Extract the [x, y] coordinate from the center of the cell holding the provided text.  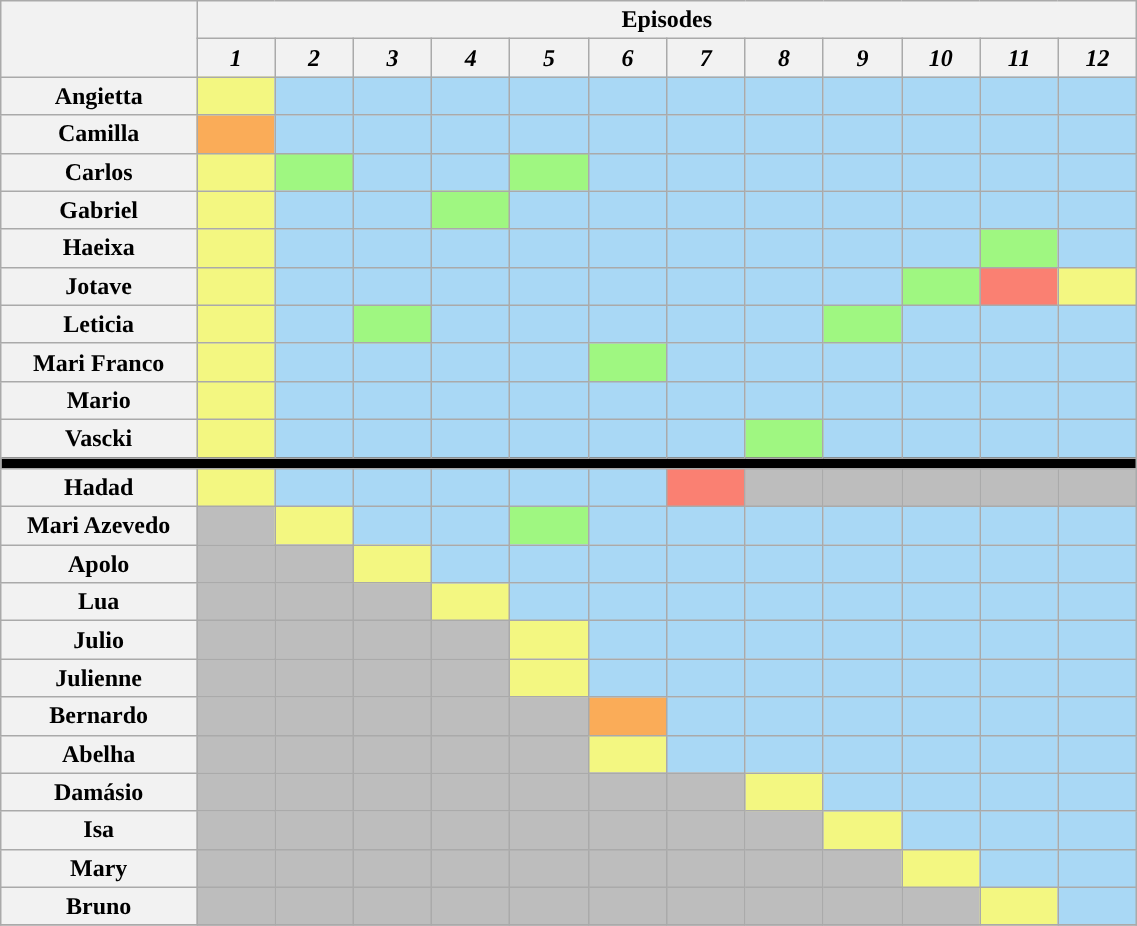
Episodes [667, 20]
Bruno [99, 906]
Haeixa [99, 248]
Damásio [99, 792]
Camilla [99, 134]
6 [627, 58]
Apolo [99, 564]
Jotave [99, 286]
7 [706, 58]
3 [392, 58]
2 [314, 58]
5 [549, 58]
Mary [99, 868]
Mario [99, 400]
Carlos [99, 172]
10 [941, 58]
Leticia [99, 324]
Hadad [99, 488]
Mari Franco [99, 362]
Julienne [99, 678]
8 [784, 58]
Julio [99, 640]
9 [862, 58]
Isa [99, 830]
4 [471, 58]
Mari Azevedo [99, 526]
Gabriel [99, 210]
11 [1019, 58]
Lua [99, 602]
Angietta [99, 96]
1 [236, 58]
Vascki [99, 438]
12 [1098, 58]
Abelha [99, 754]
Bernardo [99, 716]
